Provide the (X, Y) coordinate of the cell's center where the given text is located.  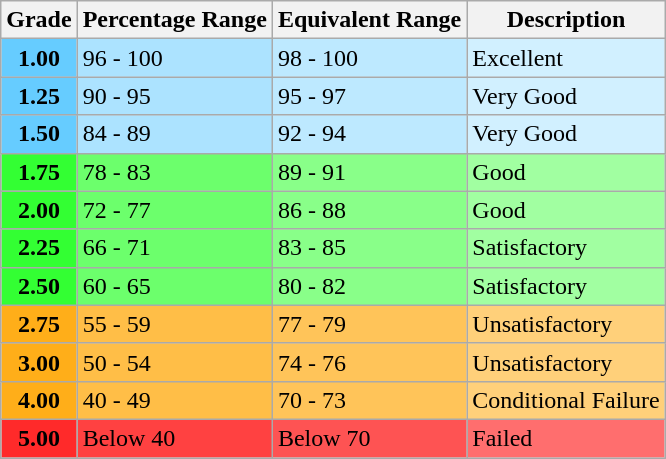
Excellent (566, 58)
1.75 (39, 172)
78 - 83 (174, 172)
70 - 73 (369, 400)
66 - 71 (174, 248)
Grade (39, 20)
98 - 100 (369, 58)
80 - 82 (369, 286)
2.00 (39, 210)
96 - 100 (174, 58)
Description (566, 20)
2.75 (39, 324)
3.00 (39, 362)
1.25 (39, 96)
1.00 (39, 58)
74 - 76 (369, 362)
Percentage Range (174, 20)
1.50 (39, 134)
Below 40 (174, 438)
50 - 54 (174, 362)
89 - 91 (369, 172)
92 - 94 (369, 134)
4.00 (39, 400)
5.00 (39, 438)
55 - 59 (174, 324)
Conditional Failure (566, 400)
60 - 65 (174, 286)
2.50 (39, 286)
Failed (566, 438)
77 - 79 (369, 324)
86 - 88 (369, 210)
90 - 95 (174, 96)
Below 70 (369, 438)
40 - 49 (174, 400)
2.25 (39, 248)
72 - 77 (174, 210)
83 - 85 (369, 248)
Equivalent Range (369, 20)
84 - 89 (174, 134)
95 - 97 (369, 96)
